Capture the cell that displays the provided text and extract its (x, y) central coordinate. 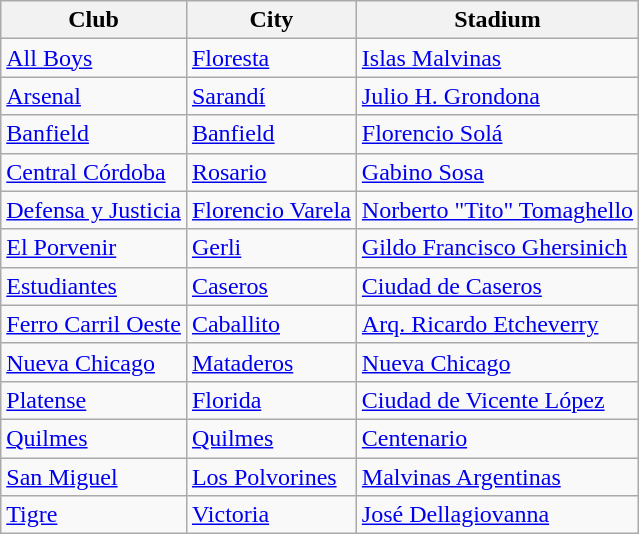
Ferro Carril Oeste (94, 324)
Gabino Sosa (497, 172)
Platense (94, 400)
Ciudad de Caseros (497, 286)
Tigre (94, 515)
Victoria (271, 515)
Florencio Varela (271, 210)
Centenario (497, 438)
Arsenal (94, 96)
Rosario (271, 172)
Club (94, 20)
Malvinas Argentinas (497, 477)
Gerli (271, 248)
Arq. Ricardo Etcheverry (497, 324)
Florida (271, 400)
City (271, 20)
Defensa y Justicia (94, 210)
All Boys (94, 58)
Floresta (271, 58)
Caballito (271, 324)
Gildo Francisco Ghersinich (497, 248)
Norberto "Tito" Tomaghello (497, 210)
Caseros (271, 286)
Central Córdoba (94, 172)
Julio H. Grondona (497, 96)
El Porvenir (94, 248)
Estudiantes (94, 286)
Los Polvorines (271, 477)
Ciudad de Vicente López (497, 400)
Florencio Solá (497, 134)
San Miguel (94, 477)
Mataderos (271, 362)
Stadium (497, 20)
José Dellagiovanna (497, 515)
Sarandí (271, 96)
Islas Malvinas (497, 58)
